Locate the cell with the specified text and output its [X, Y] center coordinate. 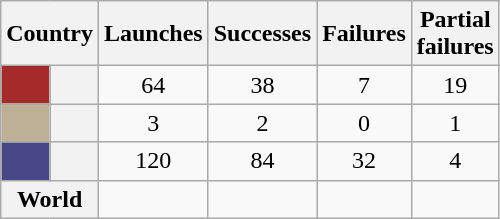
3 [153, 123]
84 [262, 161]
Successes [262, 34]
7 [364, 85]
32 [364, 161]
Partialfailures [455, 34]
0 [364, 123]
4 [455, 161]
World [50, 199]
38 [262, 85]
19 [455, 85]
Country [50, 34]
2 [262, 123]
1 [455, 123]
64 [153, 85]
Launches [153, 34]
120 [153, 161]
Failures [364, 34]
